Locate the cell with the specified text and output its (x, y) center coordinate. 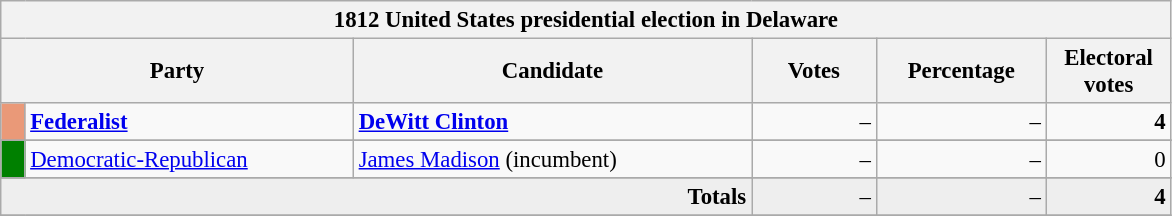
Votes (814, 72)
DeWitt Clinton (552, 122)
1812 United States presidential election in Delaware (586, 20)
Democratic-Republican (189, 160)
Electoral votes (1108, 72)
Party (178, 72)
0 (1108, 160)
Federalist (189, 122)
Candidate (552, 72)
James Madison (incumbent) (552, 160)
Percentage (961, 72)
Totals (376, 197)
